Search for the cell housing the specified text and yield its (X, Y) center coordinate. 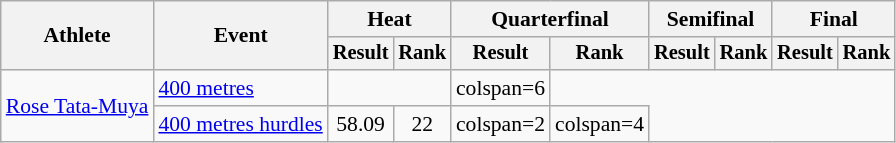
22 (422, 124)
58.09 (361, 124)
400 metres (240, 88)
Event (240, 36)
colspan=2 (500, 124)
Semifinal (710, 19)
Rose Tata-Muya (78, 106)
Athlete (78, 36)
colspan=6 (500, 88)
Quarterfinal (550, 19)
Final (834, 19)
Heat (390, 19)
colspan=4 (600, 124)
400 metres hurdles (240, 124)
